Pinpoint the cell where the given text exists, returning its (X, Y) midpoint coordinate. 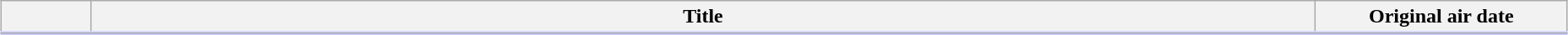
Title (703, 17)
Original air date (1441, 17)
